From the cell containing the given text, extract its center point as (X, Y) coordinate. 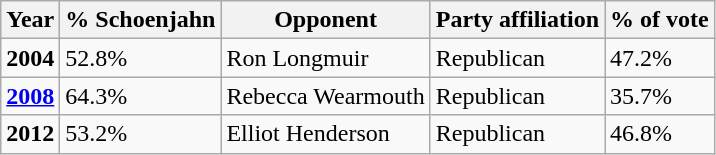
Ron Longmuir (326, 58)
Opponent (326, 20)
35.7% (660, 96)
Elliot Henderson (326, 134)
2008 (30, 96)
Party affiliation (517, 20)
Year (30, 20)
52.8% (140, 58)
% of vote (660, 20)
Rebecca Wearmouth (326, 96)
64.3% (140, 96)
2004 (30, 58)
53.2% (140, 134)
2012 (30, 134)
% Schoenjahn (140, 20)
46.8% (660, 134)
47.2% (660, 58)
